Output the [X, Y] coordinate of the center of the cell containing the given text.  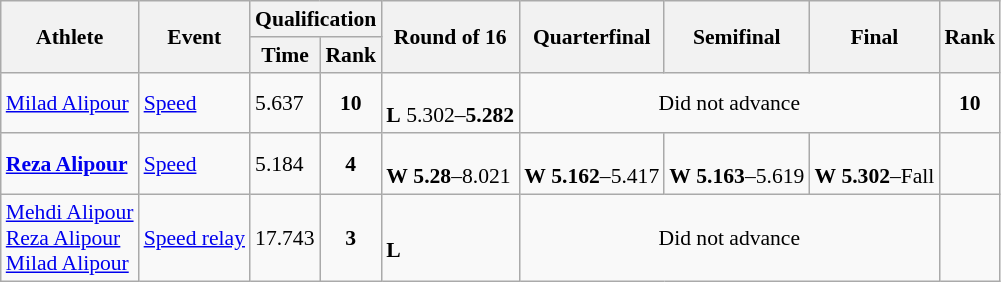
Final [874, 36]
L 5.302–5.282 [450, 102]
17.743 [285, 238]
Qualification [316, 19]
3 [350, 238]
Milad Alipour [70, 102]
4 [350, 164]
W 5.302–Fall [874, 164]
W 5.162–5.417 [592, 164]
W 5.28–8.021 [450, 164]
Mehdi AlipourReza AlipourMilad Alipour [70, 238]
Semifinal [736, 36]
Reza Alipour [70, 164]
L [450, 238]
W 5.163–5.619 [736, 164]
Quarterfinal [592, 36]
Event [194, 36]
5.637 [285, 102]
Speed relay [194, 238]
Round of 16 [450, 36]
Time [285, 55]
Athlete [70, 36]
5.184 [285, 164]
